Pinpoint the cell where the given text exists, returning its (x, y) midpoint coordinate. 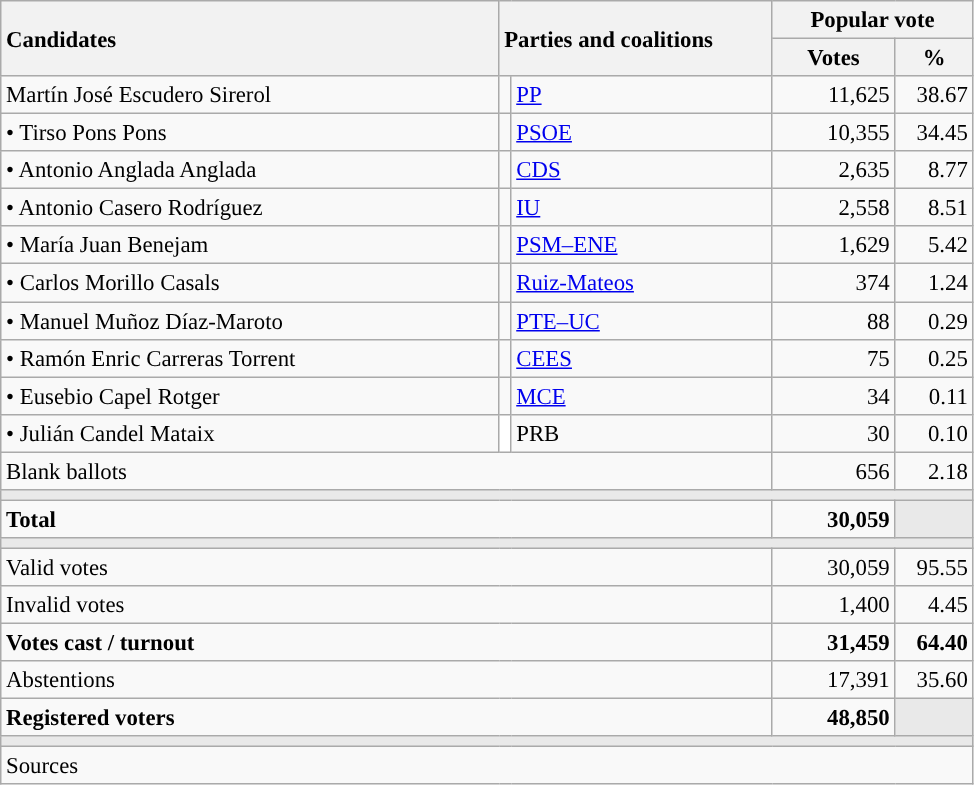
2,558 (834, 208)
0.11 (934, 396)
Valid votes (386, 567)
8.77 (934, 170)
31,459 (834, 643)
PRB (642, 433)
MCE (642, 396)
• Carlos Morillo Casals (250, 283)
Ruiz-Mateos (642, 283)
Parties and coalitions (636, 38)
Invalid votes (386, 605)
38.67 (934, 95)
35.60 (934, 680)
PP (642, 95)
PSM–ENE (642, 245)
8.51 (934, 208)
• Ramón Enric Carreras Torrent (250, 358)
• Antonio Anglada Anglada (250, 170)
30 (834, 433)
Blank ballots (386, 471)
2,635 (834, 170)
0.25 (934, 358)
• Tirso Pons Pons (250, 133)
2.18 (934, 471)
4.45 (934, 605)
1,629 (834, 245)
• María Juan Benejam (250, 245)
Votes cast / turnout (386, 643)
PSOE (642, 133)
374 (834, 283)
• Julián Candel Mataix (250, 433)
34.45 (934, 133)
CEES (642, 358)
75 (834, 358)
IU (642, 208)
Registered voters (386, 718)
64.40 (934, 643)
% (934, 58)
0.10 (934, 433)
11,625 (834, 95)
0.29 (934, 321)
Popular vote (872, 20)
PTE–UC (642, 321)
• Eusebio Capel Rotger (250, 396)
• Manuel Muñoz Díaz-Maroto (250, 321)
10,355 (834, 133)
656 (834, 471)
5.42 (934, 245)
Candidates (250, 38)
Sources (487, 766)
34 (834, 396)
1,400 (834, 605)
48,850 (834, 718)
88 (834, 321)
95.55 (934, 567)
• Antonio Casero Rodríguez (250, 208)
17,391 (834, 680)
Abstentions (386, 680)
Total (386, 519)
CDS (642, 170)
Votes (834, 58)
1.24 (934, 283)
Martín José Escudero Sirerol (250, 95)
